Provide the (X, Y) coordinate of the cell's center where the given text is located.  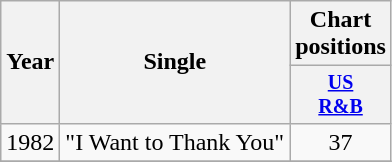
USR&B (341, 94)
1982 (30, 142)
37 (341, 142)
"I Want to Thank You" (175, 142)
Chart positions (341, 34)
Single (175, 62)
Year (30, 62)
